Find where the given text appears and provide that cell's center as [x, y] coordinate. 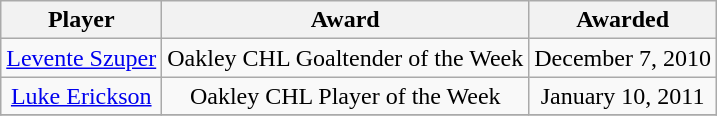
Luke Erickson [82, 96]
Player [82, 20]
Award [346, 20]
Awarded [623, 20]
Oakley CHL Goaltender of the Week [346, 58]
January 10, 2011 [623, 96]
Levente Szuper [82, 58]
December 7, 2010 [623, 58]
Oakley CHL Player of the Week [346, 96]
